Search for the cell housing the specified text and yield its (X, Y) center coordinate. 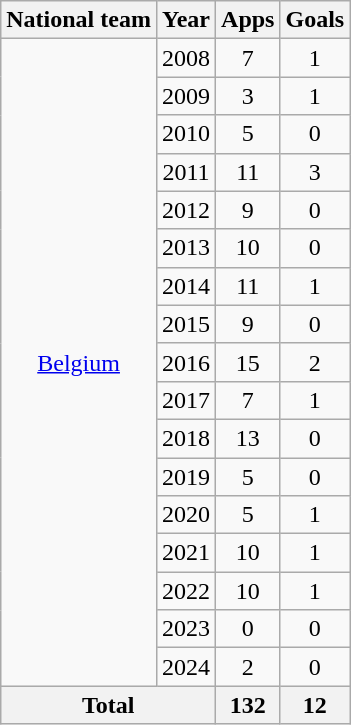
2012 (186, 210)
2014 (186, 286)
2021 (186, 553)
132 (248, 705)
Total (108, 705)
2015 (186, 324)
2016 (186, 362)
2011 (186, 172)
13 (248, 438)
Belgium (79, 362)
2010 (186, 134)
2018 (186, 438)
15 (248, 362)
2017 (186, 400)
2013 (186, 248)
Year (186, 20)
2023 (186, 629)
2020 (186, 515)
Goals (315, 20)
Apps (248, 20)
2022 (186, 591)
2009 (186, 96)
2008 (186, 58)
National team (79, 20)
12 (315, 705)
2019 (186, 477)
2024 (186, 667)
